Pinpoint the cell where the given text exists, returning its (x, y) midpoint coordinate. 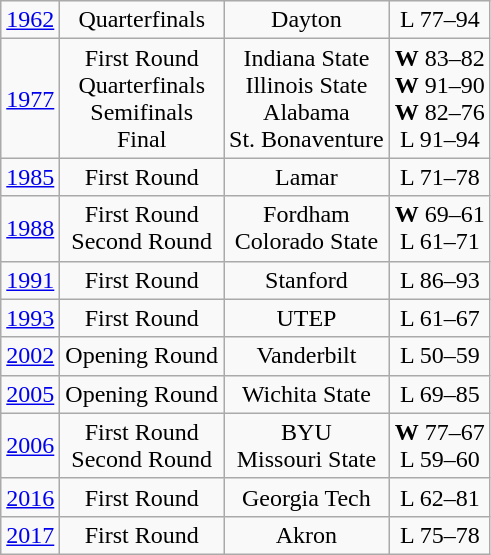
Wichita State (307, 394)
L 77–94 (440, 20)
L 69–85 (440, 394)
FordhamColorado State (307, 228)
W 83–82W 91–90W 82–76L 91–94 (440, 98)
1985 (30, 177)
L 62–81 (440, 497)
1977 (30, 98)
UTEP (307, 318)
Quarterfinals (142, 20)
L 50–59 (440, 356)
Lamar (307, 177)
2002 (30, 356)
W 69–61L 61–71 (440, 228)
2005 (30, 394)
L 61–67 (440, 318)
L 75–78 (440, 535)
L 86–93 (440, 280)
Vanderbilt (307, 356)
1988 (30, 228)
Dayton (307, 20)
L 71–78 (440, 177)
1993 (30, 318)
Georgia Tech (307, 497)
2006 (30, 446)
1991 (30, 280)
2016 (30, 497)
2017 (30, 535)
Stanford (307, 280)
Indiana StateIllinois StateAlabamaSt. Bonaventure (307, 98)
W 77–67L 59–60 (440, 446)
1962 (30, 20)
First RoundQuarterfinalsSemifinalsFinal (142, 98)
Akron (307, 535)
BYUMissouri State (307, 446)
